From the cell containing the given text, extract its center point as [x, y] coordinate. 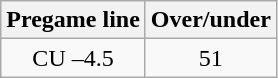
Over/under [210, 20]
51 [210, 58]
Pregame line [74, 20]
CU –4.5 [74, 58]
